Search for the cell housing the specified text and yield its (x, y) center coordinate. 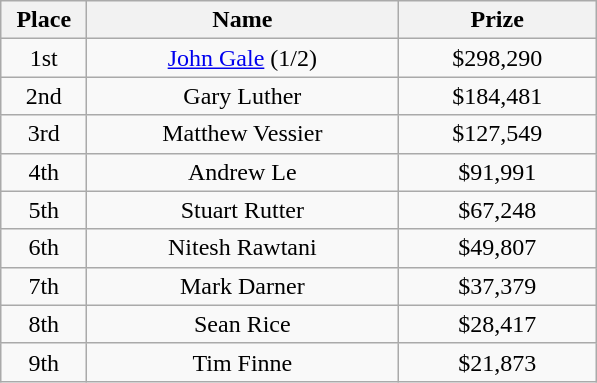
$127,549 (498, 134)
5th (44, 210)
Nitesh Rawtani (242, 248)
Prize (498, 20)
$21,873 (498, 362)
9th (44, 362)
6th (44, 248)
Andrew Le (242, 172)
4th (44, 172)
1st (44, 58)
Mark Darner (242, 286)
Place (44, 20)
John Gale (1/2) (242, 58)
$37,379 (498, 286)
Stuart Rutter (242, 210)
Gary Luther (242, 96)
8th (44, 324)
Matthew Vessier (242, 134)
2nd (44, 96)
7th (44, 286)
$91,991 (498, 172)
$28,417 (498, 324)
3rd (44, 134)
$298,290 (498, 58)
$184,481 (498, 96)
$49,807 (498, 248)
$67,248 (498, 210)
Name (242, 20)
Sean Rice (242, 324)
Tim Finne (242, 362)
